Scan for the cell matching the given text and deliver its [x, y] coordinate at center. 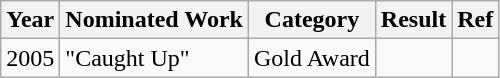
2005 [30, 58]
Category [312, 20]
Result [413, 20]
Gold Award [312, 58]
"Caught Up" [154, 58]
Nominated Work [154, 20]
Ref [476, 20]
Year [30, 20]
